Locate the cell with the specified text and output its (X, Y) center coordinate. 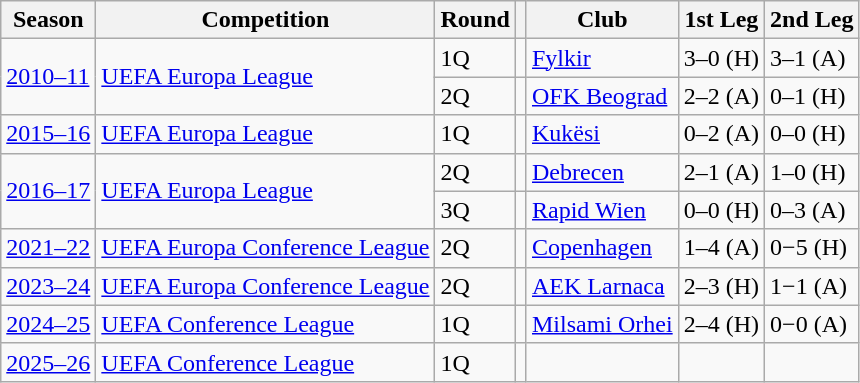
Club (602, 20)
2015–16 (48, 134)
2016–17 (48, 191)
2023–24 (48, 286)
2–1 (A) (721, 172)
AEK Larnaca (602, 286)
1st Leg (721, 20)
Round (475, 20)
1–0 (H) (812, 172)
3–1 (A) (812, 58)
Rapid Wien (602, 210)
1–4 (A) (721, 248)
2010–11 (48, 77)
Kukësi (602, 134)
0–3 (A) (812, 210)
0−0 (A) (812, 324)
2024–25 (48, 324)
2–4 (H) (721, 324)
2nd Leg (812, 20)
Copenhagen (602, 248)
Milsami Orhei (602, 324)
0–1 (H) (812, 96)
Fylkir (602, 58)
3–0 (H) (721, 58)
3Q (475, 210)
0–2 (A) (721, 134)
Debrecen (602, 172)
OFK Beograd (602, 96)
1−1 (A) (812, 286)
2–3 (H) (721, 286)
2021–22 (48, 248)
Competition (266, 20)
2–2 (A) (721, 96)
0−5 (H) (812, 248)
Season (48, 20)
2025–26 (48, 362)
